Provide the [X, Y] coordinate of the cell's center where the given text is located.  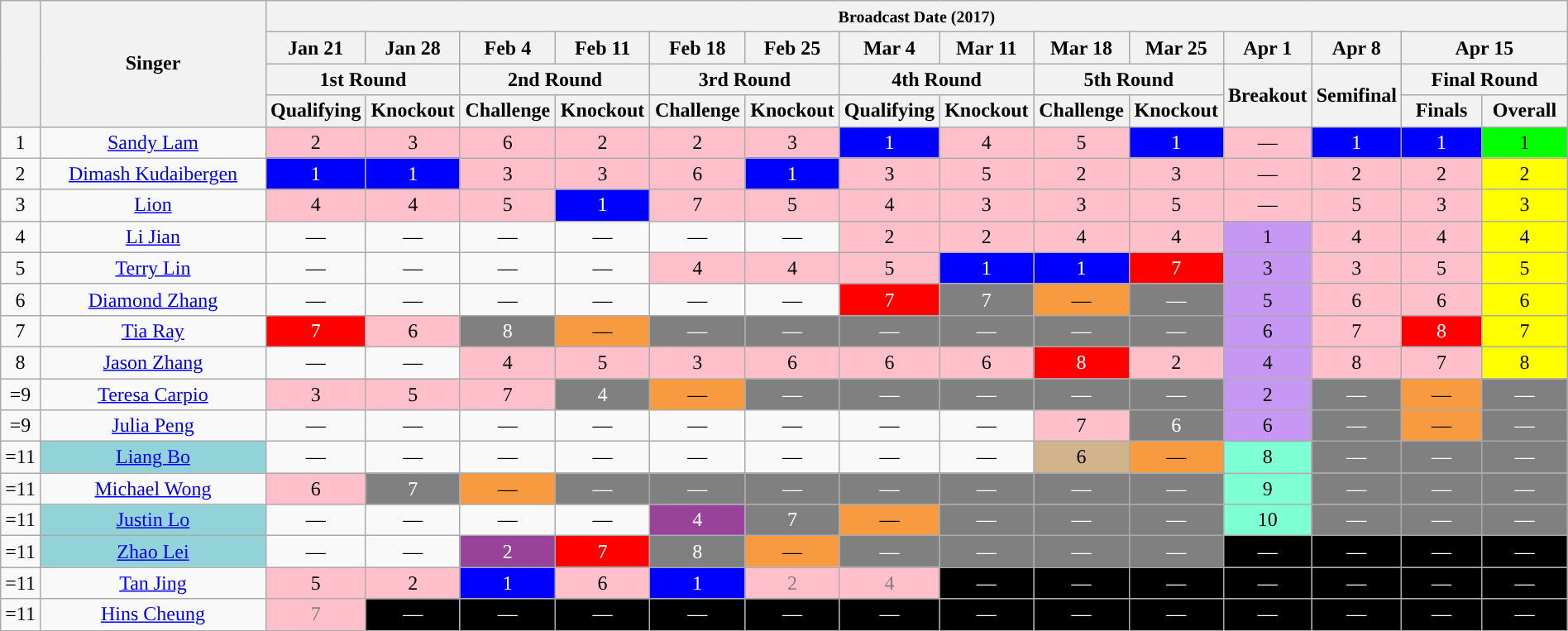
Overall [1525, 111]
Terry Lin [152, 268]
4th Round [936, 79]
Lion [152, 205]
Jan 28 [413, 48]
5th Round [1128, 79]
Mar 11 [987, 48]
Broadcast Date (2017) [916, 17]
Jan 21 [315, 48]
Apr 8 [1356, 48]
Li Jian [152, 237]
Singer [152, 64]
Justin Lo [152, 520]
Feb 4 [508, 48]
9 [1267, 489]
Michael Wong [152, 489]
Julia Peng [152, 426]
Hins Cheung [152, 614]
Feb 25 [792, 48]
Liang Bo [152, 457]
Final Round [1485, 79]
Apr 15 [1485, 48]
Dimash Kudaibergen [152, 174]
Feb 11 [602, 48]
10 [1267, 520]
Jason Zhang [152, 362]
Teresa Carpio [152, 394]
Semifinal [1356, 95]
Diamond Zhang [152, 299]
Sandy Lam [152, 142]
Finals [1442, 111]
Tan Jing [152, 583]
1st Round [362, 79]
Mar 4 [889, 48]
Zhao Lei [152, 552]
3rd Round [744, 79]
Mar 18 [1082, 48]
Mar 25 [1176, 48]
Tia Ray [152, 331]
2nd Round [554, 79]
Feb 18 [698, 48]
Breakout [1267, 95]
Apr 1 [1267, 48]
